Return (x, y) of the center of cell containing provided text 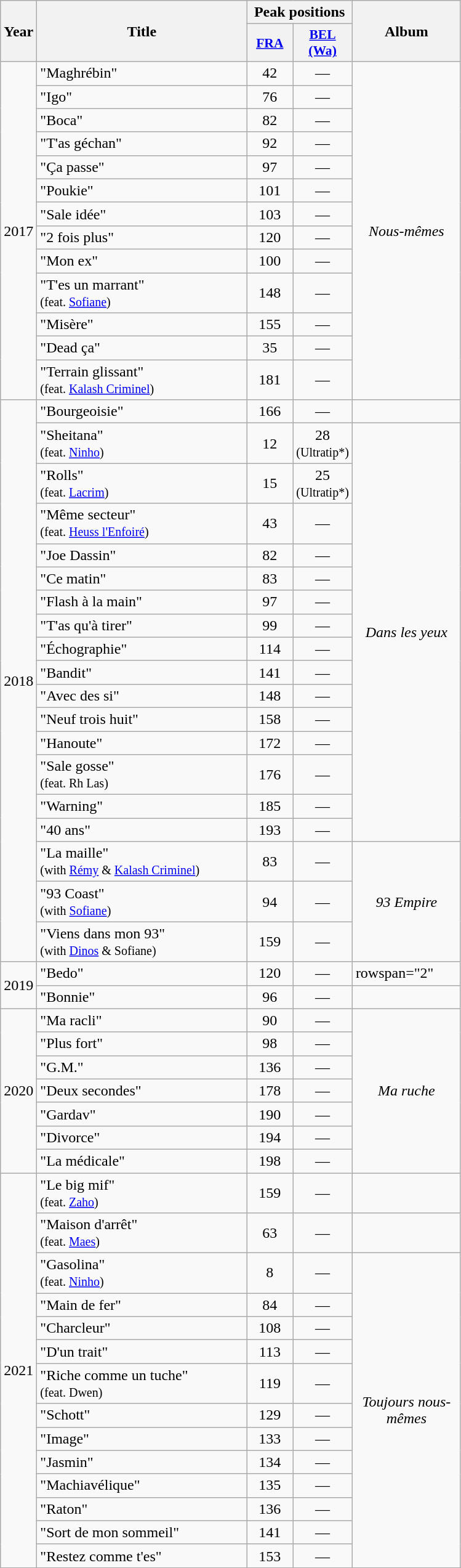
35 (270, 348)
"Jasmin" (142, 1462)
"Image" (142, 1439)
"Restez comme t'es" (142, 1556)
Dans les yeux (406, 632)
"Bandit" (142, 672)
"Sort de mon sommeil" (142, 1532)
"Machiavélique" (142, 1485)
"Bonnie" (142, 997)
90 (270, 1020)
"Viens dans mon 93" (with Dinos & Sofiane) (142, 941)
113 (270, 1352)
"Poukie" (142, 190)
153 (270, 1556)
2020 (18, 1091)
"D'un trait" (142, 1352)
"93 Coast" (with Sofiane) (142, 902)
194 (270, 1137)
"Maghrébin" (142, 73)
Title (142, 31)
134 (270, 1462)
"T'es un marrant" (feat. Sofiane) (142, 292)
"Gardav" (142, 1114)
Year (18, 31)
"Même secteur"(feat. Heuss l'Enfoiré) (142, 524)
198 (270, 1161)
"La maille" (with Rémy & Kalash Criminel) (142, 861)
"Deux secondes" (142, 1091)
"40 ans" (142, 830)
Toujours nous-mêmes (406, 1411)
"Le big mif"(feat. Zaho) (142, 1193)
FRA (270, 43)
63 (270, 1233)
Peak positions (299, 12)
"T'as géchan" (142, 144)
"Flash à la main" (142, 602)
"Misère" (142, 325)
96 (270, 997)
"Gasolina"(feat. Ninho) (142, 1273)
76 (270, 97)
Album (406, 31)
"T'as qu'à tirer" (142, 625)
181 (270, 380)
178 (270, 1091)
"Sheitana"(feat. Ninho) (142, 444)
"Mon ex" (142, 261)
114 (270, 649)
"Ce matin" (142, 579)
98 (270, 1044)
108 (270, 1328)
28(Ultratip*) (323, 444)
Ma ruche (406, 1091)
"Rolls"(feat. Lacrim) (142, 483)
25(Ultratip*) (323, 483)
"Dead ça" (142, 348)
129 (270, 1415)
2019 (18, 985)
133 (270, 1439)
190 (270, 1114)
"Sale idée" (142, 214)
193 (270, 830)
"Sale gosse" (feat. Rh Las) (142, 775)
"Divorce" (142, 1137)
100 (270, 261)
43 (270, 524)
185 (270, 806)
84 (270, 1305)
8 (270, 1273)
"Bourgeoisie" (142, 412)
"Igo" (142, 97)
"Joe Dassin" (142, 555)
158 (270, 719)
2021 (18, 1370)
155 (270, 325)
2018 (18, 681)
"G.M." (142, 1067)
15 (270, 483)
101 (270, 190)
"Ma racli" (142, 1020)
119 (270, 1384)
"Échographie" (142, 649)
"2 fois plus" (142, 237)
"Plus fort" (142, 1044)
"La médicale" (142, 1161)
176 (270, 775)
166 (270, 412)
"Bedo" (142, 973)
"Warning" (142, 806)
"Hanoute" (142, 742)
"Riche comme un tuche"(feat. Dwen) (142, 1384)
92 (270, 144)
"Neuf trois huit" (142, 719)
93 Empire (406, 902)
103 (270, 214)
42 (270, 73)
2017 (18, 230)
"Maison d'arrêt"(feat. Maes) (142, 1233)
12 (270, 444)
Nous-mêmes (406, 230)
"Ça passe" (142, 167)
94 (270, 902)
99 (270, 625)
rowspan="2" (406, 973)
"Avec des si" (142, 696)
"Raton" (142, 1509)
"Schott" (142, 1415)
135 (270, 1485)
"Boca" (142, 120)
"Charcleur" (142, 1328)
"Terrain glissant" (feat. Kalash Criminel) (142, 380)
BEL(Wa) (323, 43)
"Main de fer" (142, 1305)
172 (270, 742)
